Return [X, Y] of the center of cell containing provided text 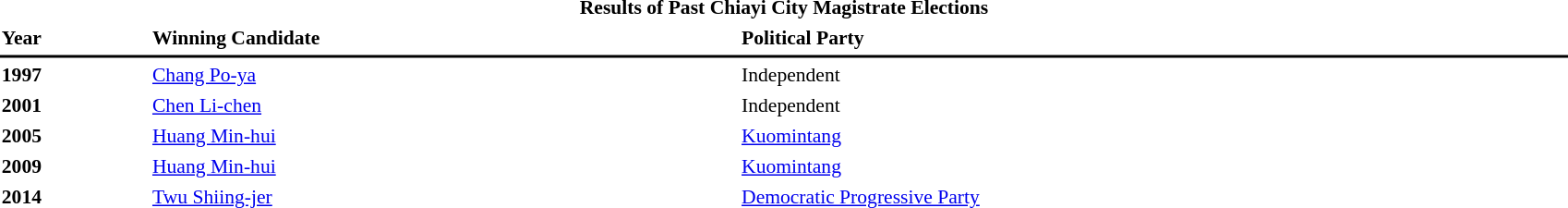
2009 [74, 166]
Winning Candidate [443, 38]
Year [74, 38]
Political Party [1154, 38]
2005 [74, 136]
2001 [74, 105]
Chang Po-ya [443, 75]
1997 [74, 75]
Chen Li-chen [443, 105]
